Return [X, Y] of the center of cell containing provided text 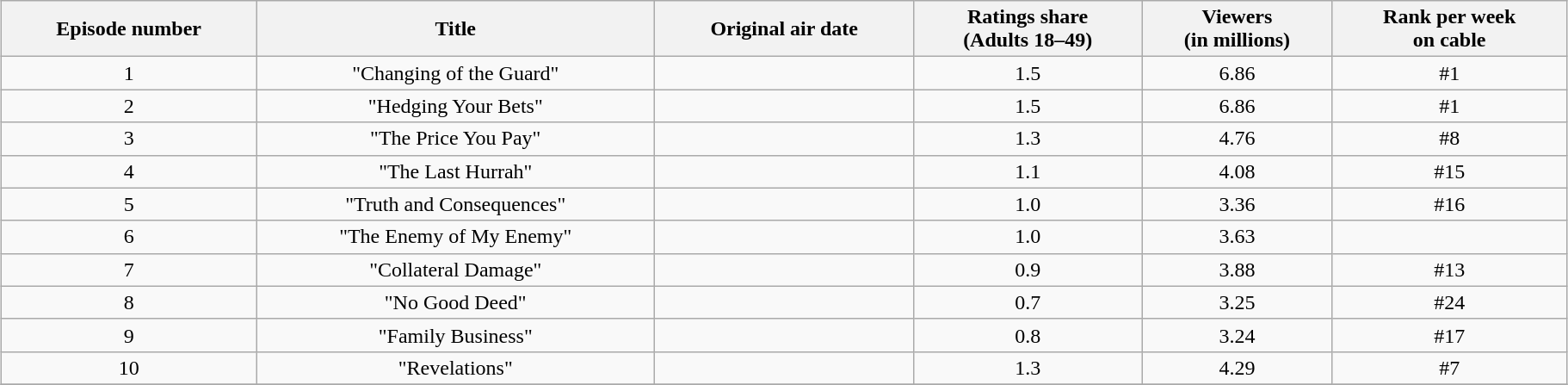
10 [129, 368]
#8 [1449, 139]
"Hedging Your Bets" [456, 106]
4.08 [1238, 171]
1 [129, 73]
#15 [1449, 171]
3.88 [1238, 270]
#24 [1449, 302]
4 [129, 171]
Rank per weekon cable [1449, 29]
Episode number [129, 29]
"The Price You Pay" [456, 139]
3.36 [1238, 204]
8 [129, 302]
3 [129, 139]
0.9 [1028, 270]
"Changing of the Guard" [456, 73]
#13 [1449, 270]
9 [129, 335]
Title [456, 29]
"Truth and Consequences" [456, 204]
"No Good Deed" [456, 302]
1.1 [1028, 171]
6 [129, 237]
5 [129, 204]
#16 [1449, 204]
3.63 [1238, 237]
"Revelations" [456, 368]
#7 [1449, 368]
Viewers(in millions) [1238, 29]
"The Enemy of My Enemy" [456, 237]
"The Last Hurrah" [456, 171]
Original air date [785, 29]
4.29 [1238, 368]
Ratings share(Adults 18–49) [1028, 29]
#17 [1449, 335]
2 [129, 106]
0.7 [1028, 302]
3.25 [1238, 302]
0.8 [1028, 335]
"Family Business" [456, 335]
7 [129, 270]
"Collateral Damage" [456, 270]
3.24 [1238, 335]
4.76 [1238, 139]
